Scan for the cell matching the given text and deliver its (X, Y) coordinate at center. 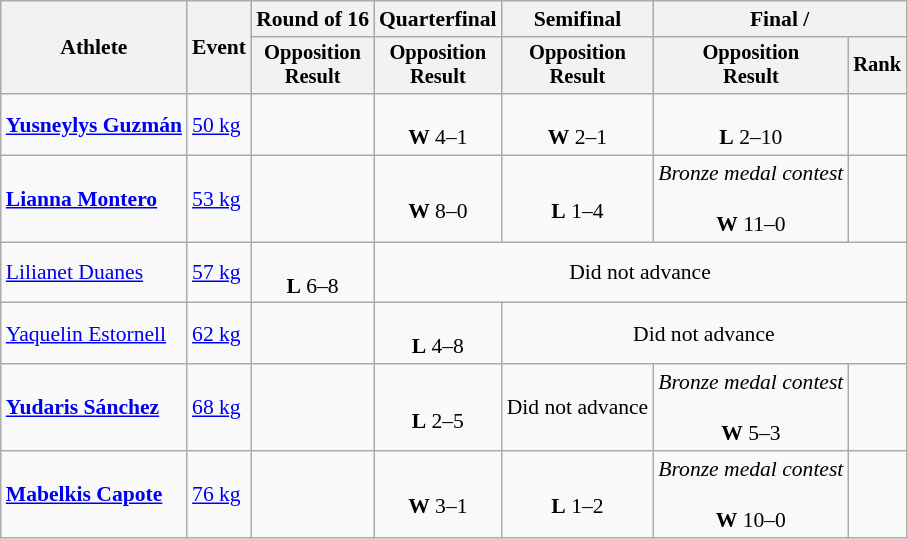
W 2–1 (578, 124)
Yaquelin Estornell (94, 334)
Mabelkis Capote (94, 494)
W 3–1 (438, 494)
Yudaris Sánchez (94, 408)
68 kg (219, 408)
Event (219, 48)
50 kg (219, 124)
L 6–8 (312, 272)
Bronze medal contestW 11–0 (750, 200)
L 2–5 (438, 408)
Bronze medal contestW 10–0 (750, 494)
76 kg (219, 494)
L 1–2 (578, 494)
62 kg (219, 334)
Bronze medal contestW 5–3 (750, 408)
Round of 16 (312, 19)
53 kg (219, 200)
57 kg (219, 272)
Rank (877, 66)
Lianna Montero (94, 200)
Yusneylys Guzmán (94, 124)
W 4–1 (438, 124)
Athlete (94, 48)
L 4–8 (438, 334)
L 2–10 (750, 124)
Quarterfinal (438, 19)
Semifinal (578, 19)
L 1–4 (578, 200)
Lilianet Duanes (94, 272)
Final / (780, 19)
W 8–0 (438, 200)
